Output the (X, Y) coordinate of the center of the cell containing the given text.  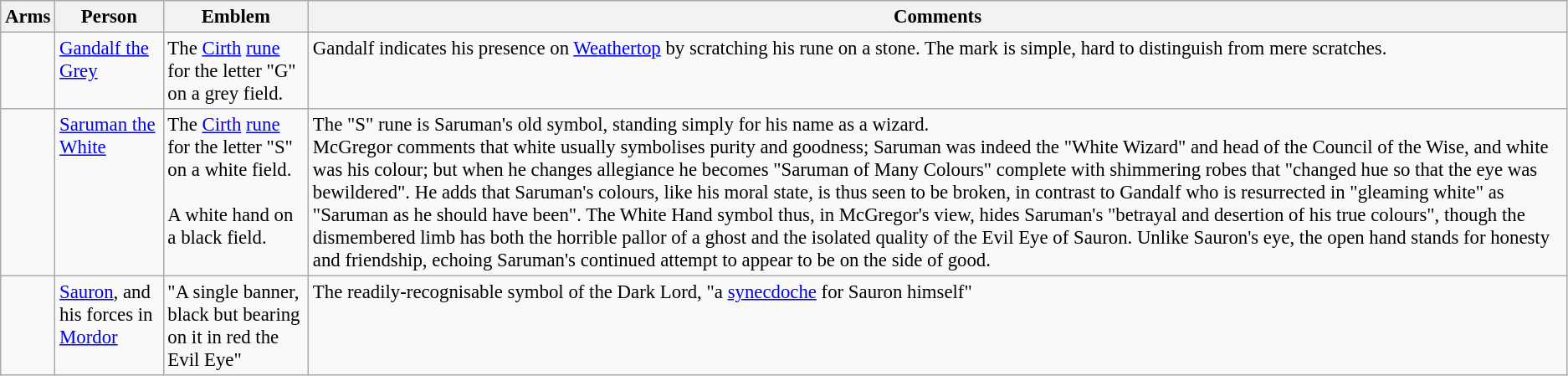
The readily-recognisable symbol of the Dark Lord, "a synecdoche for Sauron himself" (938, 327)
"A single banner, black but bearing on it in red the Evil Eye" (236, 327)
Gandalf indicates his presence on Weathertop by scratching his rune on a stone. The mark is simple, hard to distinguish from mere scratches. (938, 71)
Comments (938, 17)
Arms (28, 17)
The Cirth rune for the letter "S" on a white field.A white hand on a black field. (236, 193)
Person (109, 17)
Saruman the White (109, 193)
Sauron, and his forces in Mordor (109, 327)
The Cirth rune for the letter "G" on a grey field. (236, 71)
Gandalf the Grey (109, 71)
Emblem (236, 17)
